Identify which cell holds the provided text, then report its [x, y] central coordinate. 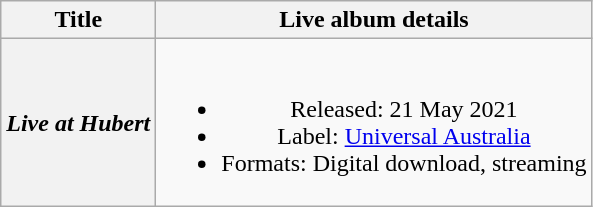
Released: 21 May 2021Label: Universal AustraliaFormats: Digital download, streaming [374, 122]
Live album details [374, 20]
Title [78, 20]
Live at Hubert [78, 122]
